Extract the [X, Y] coordinate from the center of the cell holding the provided text.  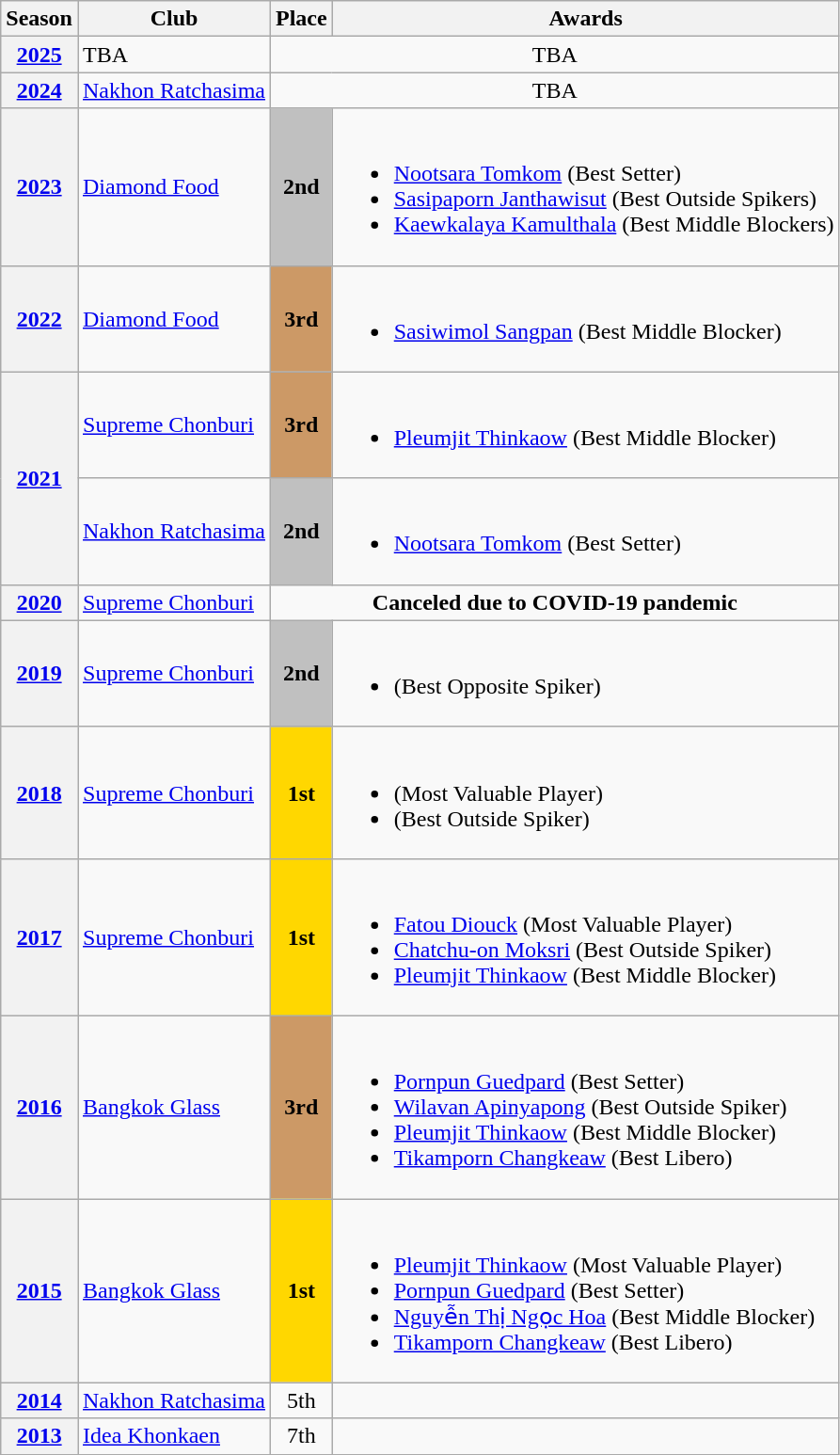
(Best Opposite Spiker) [585, 674]
2024 [40, 90]
(Most Valuable Player) (Best Outside Spiker) [585, 792]
2023 [40, 186]
Season [40, 19]
Canceled due to COVID-19 pandemic [555, 602]
2017 [40, 937]
Nootsara Tomkom (Best Setter) Sasipaporn Janthawisut (Best Outside Spikers) Kaewkalaya Kamulthala (Best Middle Blockers) [585, 186]
2016 [40, 1107]
2018 [40, 792]
2019 [40, 674]
2021 [40, 478]
2025 [40, 55]
Club [173, 19]
2013 [40, 1436]
2020 [40, 602]
Pleumjit Thinkaow (Most Valuable Player) Pornpun Guedpard (Best Setter) Nguyễn Thị Ngọc Hoa (Best Middle Blocker) Tikamporn Changkeaw (Best Libero) [585, 1291]
7th [302, 1436]
Pornpun Guedpard (Best Setter) Wilavan Apinyapong (Best Outside Spiker) Pleumjit Thinkaow (Best Middle Blocker) Tikamporn Changkeaw (Best Libero) [585, 1107]
2022 [40, 318]
5th [302, 1400]
Fatou Diouck (Most Valuable Player) Chatchu-on Moksri (Best Outside Spiker) Pleumjit Thinkaow (Best Middle Blocker) [585, 937]
2014 [40, 1400]
Awards [585, 19]
Idea Khonkaen [173, 1436]
Nootsara Tomkom (Best Setter) [585, 531]
Sasiwimol Sangpan (Best Middle Blocker) [585, 318]
2015 [40, 1291]
Pleumjit Thinkaow (Best Middle Blocker) [585, 425]
Place [302, 19]
